Identify which cell holds the provided text, then report its (x, y) central coordinate. 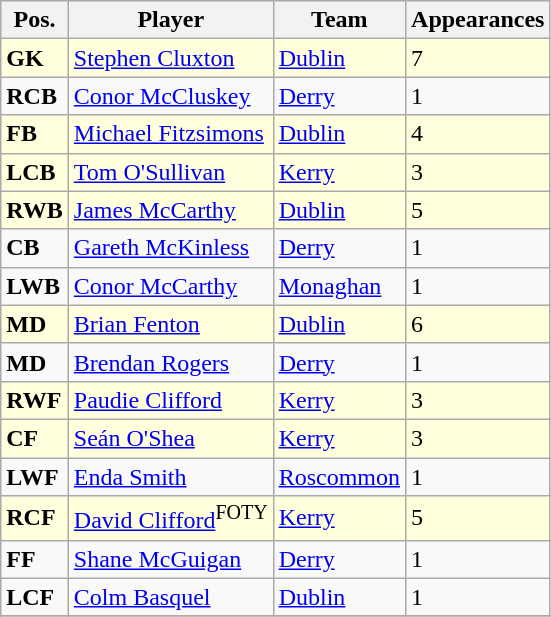
6 (478, 324)
LCB (35, 172)
CF (35, 438)
Appearances (478, 20)
Michael Fitzsimons (170, 134)
Shane McGuigan (170, 559)
Team (339, 20)
LCF (35, 597)
GK (35, 58)
Brian Fenton (170, 324)
RWB (35, 210)
RCB (35, 96)
RCF (35, 518)
Colm Basquel (170, 597)
LWF (35, 477)
James McCarthy (170, 210)
Gareth McKinless (170, 248)
Seán O'Shea (170, 438)
FF (35, 559)
CB (35, 248)
Paudie Clifford (170, 400)
FB (35, 134)
Pos. (35, 20)
Roscommon (339, 477)
LWB (35, 286)
RWF (35, 400)
Player (170, 20)
4 (478, 134)
David CliffordFOTY (170, 518)
Conor McCarthy (170, 286)
Conor McCluskey (170, 96)
Enda Smith (170, 477)
Tom O'Sullivan (170, 172)
Stephen Cluxton (170, 58)
7 (478, 58)
Brendan Rogers (170, 362)
Monaghan (339, 286)
